Detect which cell encompasses the target text, then output its [X, Y] center coordinate. 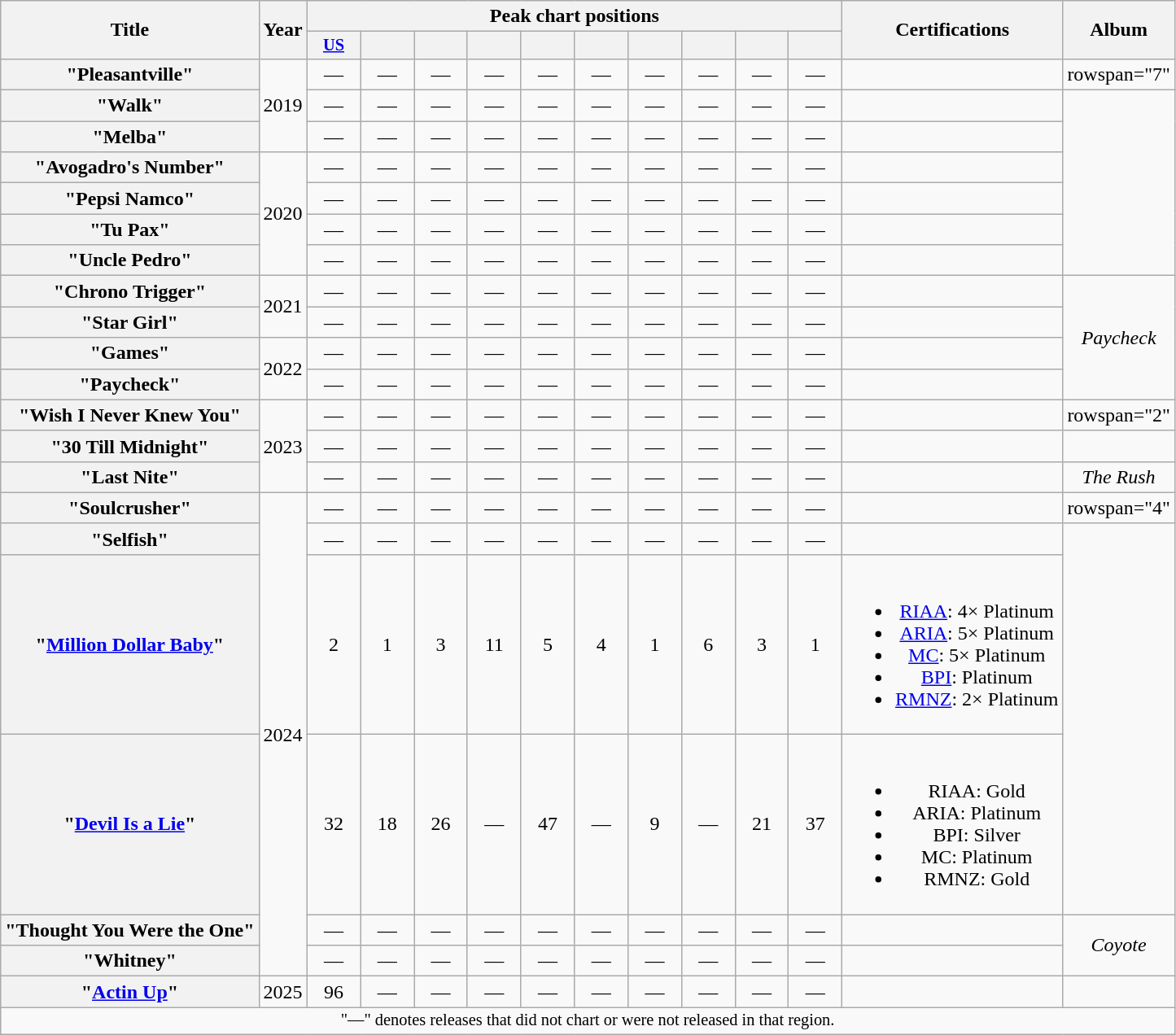
"30 Till Midnight" [130, 446]
"Games" [130, 353]
"Million Dollar Baby" [130, 644]
Year [283, 30]
26 [441, 825]
"Chrono Trigger" [130, 291]
Paycheck [1119, 338]
2019 [283, 105]
rowspan="4" [1119, 508]
rowspan="7" [1119, 74]
"Uncle Pedro" [130, 260]
2024 [283, 734]
The Rush [1119, 477]
Title [130, 30]
RIAA: GoldARIA: PlatinumBPI: SilverMC: PlatinumRMNZ: Gold [952, 825]
Peak chart positions [575, 16]
9 [655, 825]
"Tu Pax" [130, 229]
"Whitney" [130, 961]
"Devil Is a Lie" [130, 825]
"Actin Up" [130, 992]
"Pepsi Namco" [130, 199]
Album [1119, 30]
11 [494, 644]
2020 [283, 214]
6 [708, 644]
2022 [283, 369]
Coyote [1119, 945]
"Star Girl" [130, 322]
2025 [283, 992]
"Last Nite" [130, 477]
4 [601, 644]
"Paycheck" [130, 384]
21 [762, 825]
2 [334, 644]
32 [334, 825]
47 [548, 825]
rowspan="2" [1119, 415]
2023 [283, 446]
37 [815, 825]
"Thought You Were the One" [130, 930]
5 [548, 644]
"Melba" [130, 137]
2021 [283, 307]
US [334, 46]
"Soulcrusher" [130, 508]
"Wish I Never Knew You" [130, 415]
RIAA: 4× PlatinumARIA: 5× PlatinumMC: 5× PlatinumBPI: PlatinumRMNZ: 2× Platinum [952, 644]
"Walk" [130, 106]
"Selfish" [130, 539]
"—" denotes releases that did not chart or were not released in that region. [588, 1021]
Certifications [952, 30]
"Pleasantville" [130, 74]
18 [387, 825]
96 [334, 992]
"Avogadro's Number" [130, 168]
